From the cell containing the given text, extract its center point as (X, Y) coordinate. 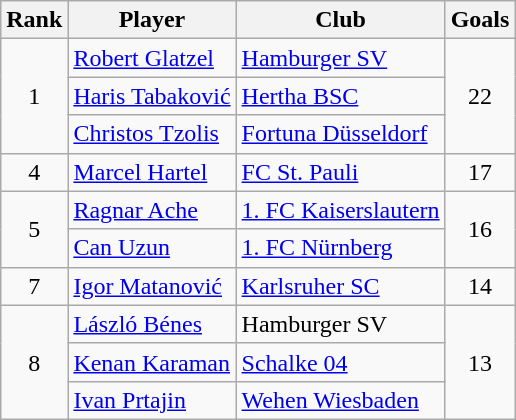
FC St. Pauli (340, 172)
Christos Tzolis (152, 134)
1 (34, 96)
1. FC Kaiserslautern (340, 210)
Fortuna Düsseldorf (340, 134)
Wehen Wiesbaden (340, 400)
13 (480, 362)
László Bénes (152, 324)
7 (34, 286)
Player (152, 20)
Ragnar Ache (152, 210)
8 (34, 362)
5 (34, 229)
Rank (34, 20)
Ivan Prtajin (152, 400)
Karlsruher SC (340, 286)
Robert Glatzel (152, 58)
Goals (480, 20)
Schalke 04 (340, 362)
Haris Tabaković (152, 96)
17 (480, 172)
1. FC Nürnberg (340, 248)
16 (480, 229)
22 (480, 96)
14 (480, 286)
Kenan Karaman (152, 362)
Hertha BSC (340, 96)
Can Uzun (152, 248)
Club (340, 20)
Igor Matanović (152, 286)
4 (34, 172)
Marcel Hartel (152, 172)
